Scan for the cell matching the given text and deliver its [x, y] coordinate at center. 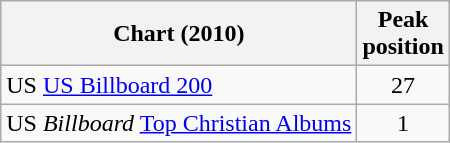
US Billboard Top Christian Albums [179, 123]
US US Billboard 200 [179, 85]
1 [403, 123]
27 [403, 85]
Peakposition [403, 34]
Chart (2010) [179, 34]
